Capture the cell that displays the provided text and extract its [X, Y] central coordinate. 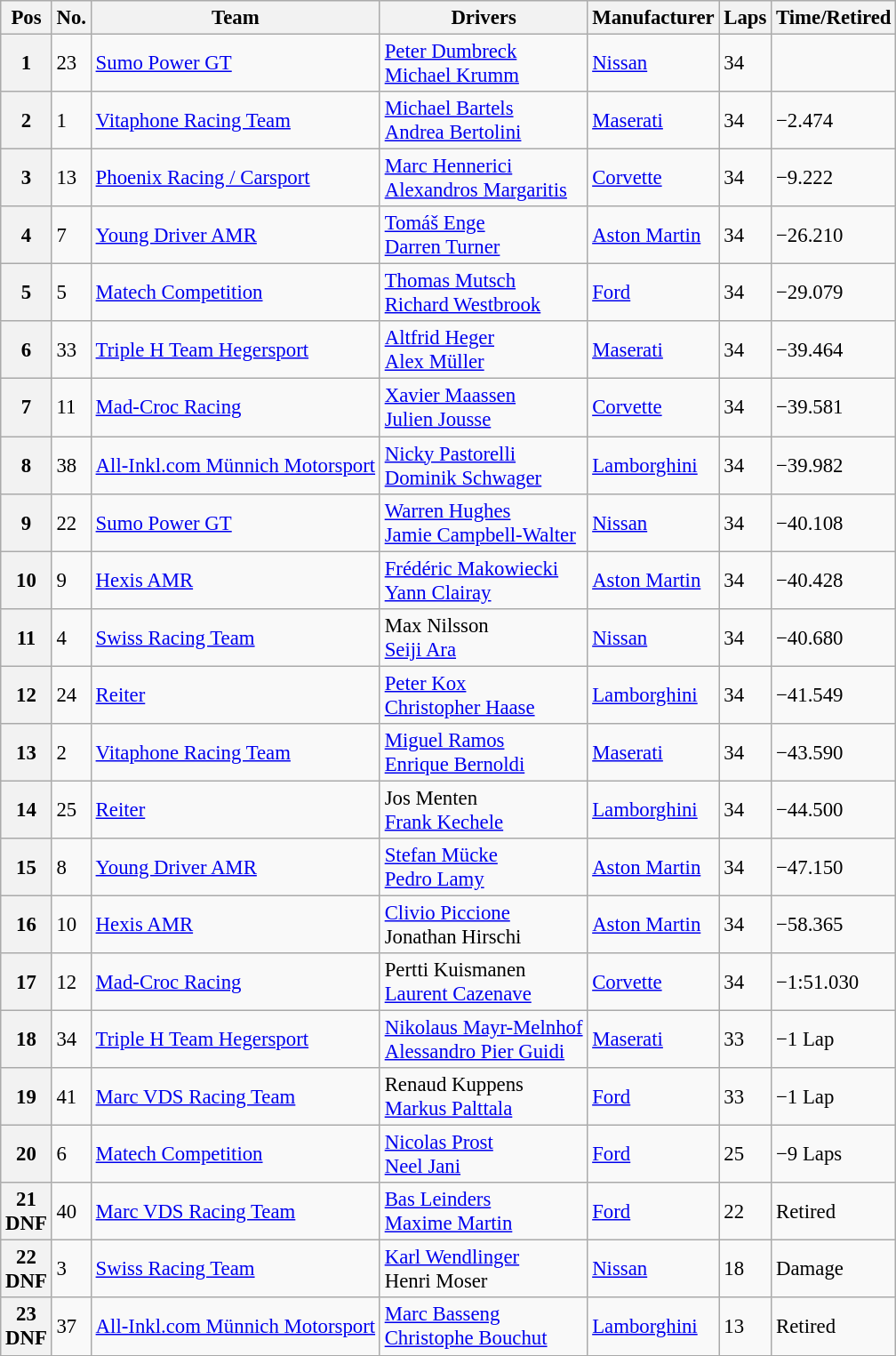
Damage [834, 1270]
Stefan Mücke Pedro Lamy [484, 868]
Nicky Pastorelli Dominik Schwager [484, 466]
14 [27, 809]
Pertti Kuismanen Laurent Cazenave [484, 982]
Pos [27, 18]
−43.590 [834, 752]
Thomas Mutsch Richard Westbrook [484, 293]
37 [71, 1327]
Altfrid Heger Alex Müller [484, 350]
24 [71, 695]
No. [71, 18]
Miguel Ramos Enrique Bernoldi [484, 752]
−29.079 [834, 293]
−40.680 [834, 637]
Nicolas Prost Neel Jani [484, 1154]
Peter Kox Christopher Haase [484, 695]
Manufacturer [653, 18]
Michael Bartels Andrea Bertolini [484, 121]
16 [27, 925]
Time/Retired [834, 18]
Phoenix Racing / Carsport [235, 178]
Tomáš Enge Darren Turner [484, 235]
−44.500 [834, 809]
40 [71, 1211]
−41.549 [834, 695]
Xavier Maassen Julien Jousse [484, 407]
15 [27, 868]
Renaud Kuppens Markus Palttala [484, 1097]
Nikolaus Mayr-Melnhof Alessandro Pier Guidi [484, 1040]
20 [27, 1154]
19 [27, 1097]
−9.222 [834, 178]
17 [27, 982]
Jos Menten Frank Kechele [484, 809]
Marc Hennerici Alexandros Margaritis [484, 178]
Team [235, 18]
−1:51.030 [834, 982]
Laps [745, 18]
Warren Hughes Jamie Campbell-Walter [484, 523]
23 [71, 64]
21DNF [27, 1211]
−39.581 [834, 407]
Marc Basseng Christophe Bouchut [484, 1327]
−40.428 [834, 580]
41 [71, 1097]
38 [71, 466]
−58.365 [834, 925]
−47.150 [834, 868]
Karl Wendlinger Henri Moser [484, 1270]
−39.982 [834, 466]
−9 Laps [834, 1154]
Drivers [484, 18]
Bas Leinders Maxime Martin [484, 1211]
Max Nilsson Seiji Ara [484, 637]
−2.474 [834, 121]
22DNF [27, 1270]
−39.464 [834, 350]
−26.210 [834, 235]
Peter Dumbreck Michael Krumm [484, 64]
Frédéric Makowiecki Yann Clairay [484, 580]
23DNF [27, 1327]
Clivio Piccione Jonathan Hirschi [484, 925]
−40.108 [834, 523]
